Scan for the cell matching the given text and deliver its [X, Y] coordinate at center. 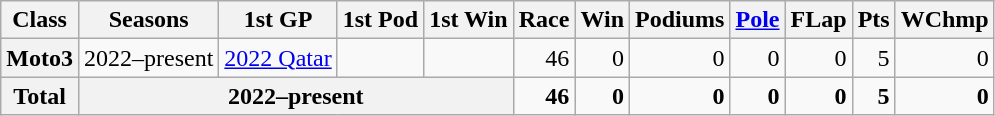
1st GP [278, 20]
Seasons [148, 20]
Pole [758, 20]
2022 Qatar [278, 58]
Total [40, 96]
Moto3 [40, 58]
Win [602, 20]
FLap [818, 20]
Podiums [680, 20]
Class [40, 20]
1st Win [469, 20]
WChmp [944, 20]
Pts [874, 20]
1st Pod [380, 20]
Race [544, 20]
